Search for the cell housing the specified text and yield its (X, Y) center coordinate. 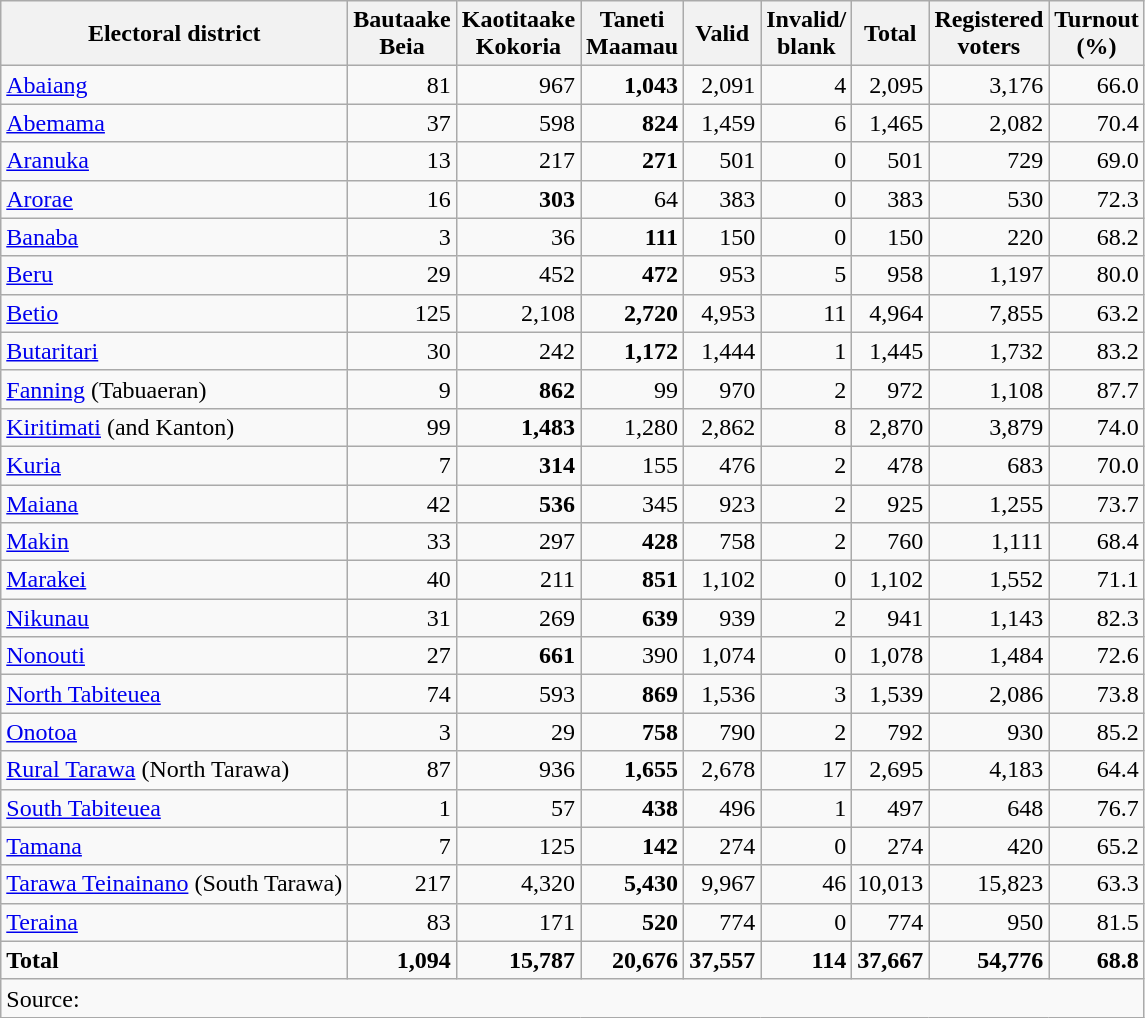
1,732 (989, 351)
1,172 (632, 351)
69.0 (1097, 161)
438 (632, 808)
4,953 (722, 313)
269 (518, 618)
1,094 (402, 960)
1,074 (722, 656)
936 (518, 770)
Turnout(%) (1097, 34)
967 (518, 85)
661 (518, 656)
57 (518, 808)
11 (806, 313)
85.2 (1097, 732)
80.0 (1097, 275)
27 (402, 656)
87 (402, 770)
5 (806, 275)
155 (632, 465)
2,862 (722, 427)
476 (722, 465)
16 (402, 199)
64.4 (1097, 770)
303 (518, 199)
Butaritari (174, 351)
1,280 (632, 427)
271 (632, 161)
1,539 (890, 694)
Invalid/blank (806, 34)
1,459 (722, 123)
Tarawa Teinainano (South Tarawa) (174, 884)
1,483 (518, 427)
66.0 (1097, 85)
478 (890, 465)
8 (806, 427)
76.7 (1097, 808)
13 (402, 161)
Onotoa (174, 732)
Aranuka (174, 161)
530 (989, 199)
5,430 (632, 884)
598 (518, 123)
536 (518, 503)
54,776 (989, 960)
953 (722, 275)
Tamana (174, 846)
1,108 (989, 389)
37 (402, 123)
950 (989, 922)
428 (632, 542)
941 (890, 618)
2,095 (890, 85)
1,078 (890, 656)
15,787 (518, 960)
9,967 (722, 884)
17 (806, 770)
71.1 (1097, 580)
345 (632, 503)
81 (402, 85)
792 (890, 732)
314 (518, 465)
1,255 (989, 503)
40 (402, 580)
639 (632, 618)
2,091 (722, 85)
TanetiMaamau (632, 34)
36 (518, 237)
Arorae (174, 199)
68.8 (1097, 960)
Makin (174, 542)
593 (518, 694)
74.0 (1097, 427)
81.5 (1097, 922)
73.8 (1097, 694)
20,676 (632, 960)
790 (722, 732)
1,043 (632, 85)
Abaiang (174, 85)
939 (722, 618)
10,013 (890, 884)
4,320 (518, 884)
1,143 (989, 618)
1,484 (989, 656)
Fanning (Tabuaeran) (174, 389)
648 (989, 808)
37,557 (722, 960)
Beru (174, 275)
42 (402, 503)
1,445 (890, 351)
73.7 (1097, 503)
1,552 (989, 580)
760 (890, 542)
420 (989, 846)
851 (632, 580)
2,870 (890, 427)
930 (989, 732)
83 (402, 922)
46 (806, 884)
972 (890, 389)
142 (632, 846)
83.2 (1097, 351)
3,176 (989, 85)
220 (989, 237)
30 (402, 351)
70.0 (1097, 465)
Teraina (174, 922)
68.2 (1097, 237)
87.7 (1097, 389)
683 (989, 465)
2,086 (989, 694)
Marakei (174, 580)
390 (632, 656)
Banaba (174, 237)
Source: (573, 998)
496 (722, 808)
472 (632, 275)
2,720 (632, 313)
297 (518, 542)
Valid (722, 34)
72.3 (1097, 199)
824 (632, 123)
3,879 (989, 427)
4,964 (890, 313)
70.4 (1097, 123)
452 (518, 275)
1,655 (632, 770)
82.3 (1097, 618)
111 (632, 237)
925 (890, 503)
1,197 (989, 275)
2,108 (518, 313)
211 (518, 580)
Registeredvoters (989, 34)
862 (518, 389)
1,111 (989, 542)
Electoral district (174, 34)
2,695 (890, 770)
KaotitaakeKokoria (518, 34)
Nonouti (174, 656)
2,678 (722, 770)
2,082 (989, 123)
BautaakeBeia (402, 34)
7,855 (989, 313)
31 (402, 618)
Maiana (174, 503)
6 (806, 123)
520 (632, 922)
North Tabiteuea (174, 694)
729 (989, 161)
970 (722, 389)
923 (722, 503)
63.3 (1097, 884)
Kuria (174, 465)
Rural Tarawa (North Tarawa) (174, 770)
1,444 (722, 351)
Betio (174, 313)
37,667 (890, 960)
74 (402, 694)
242 (518, 351)
Kiritimati (and Kanton) (174, 427)
64 (632, 199)
72.6 (1097, 656)
171 (518, 922)
114 (806, 960)
4,183 (989, 770)
65.2 (1097, 846)
4 (806, 85)
9 (402, 389)
63.2 (1097, 313)
497 (890, 808)
Nikunau (174, 618)
958 (890, 275)
South Tabiteuea (174, 808)
Abemama (174, 123)
1,465 (890, 123)
15,823 (989, 884)
869 (632, 694)
1,536 (722, 694)
68.4 (1097, 542)
33 (402, 542)
